Extract the (x, y) coordinate from the center of the cell holding the provided text.  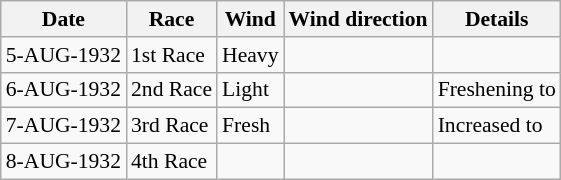
Date (64, 19)
Increased to (497, 126)
Details (497, 19)
Race (172, 19)
8-AUG-1932 (64, 162)
Wind (250, 19)
Freshening to (497, 90)
7-AUG-1932 (64, 126)
5-AUG-1932 (64, 55)
2nd Race (172, 90)
4th Race (172, 162)
Heavy (250, 55)
Fresh (250, 126)
6-AUG-1932 (64, 90)
Wind direction (358, 19)
Light (250, 90)
3rd Race (172, 126)
1st Race (172, 55)
